Extract the (X, Y) coordinate from the center of the cell holding the provided text.  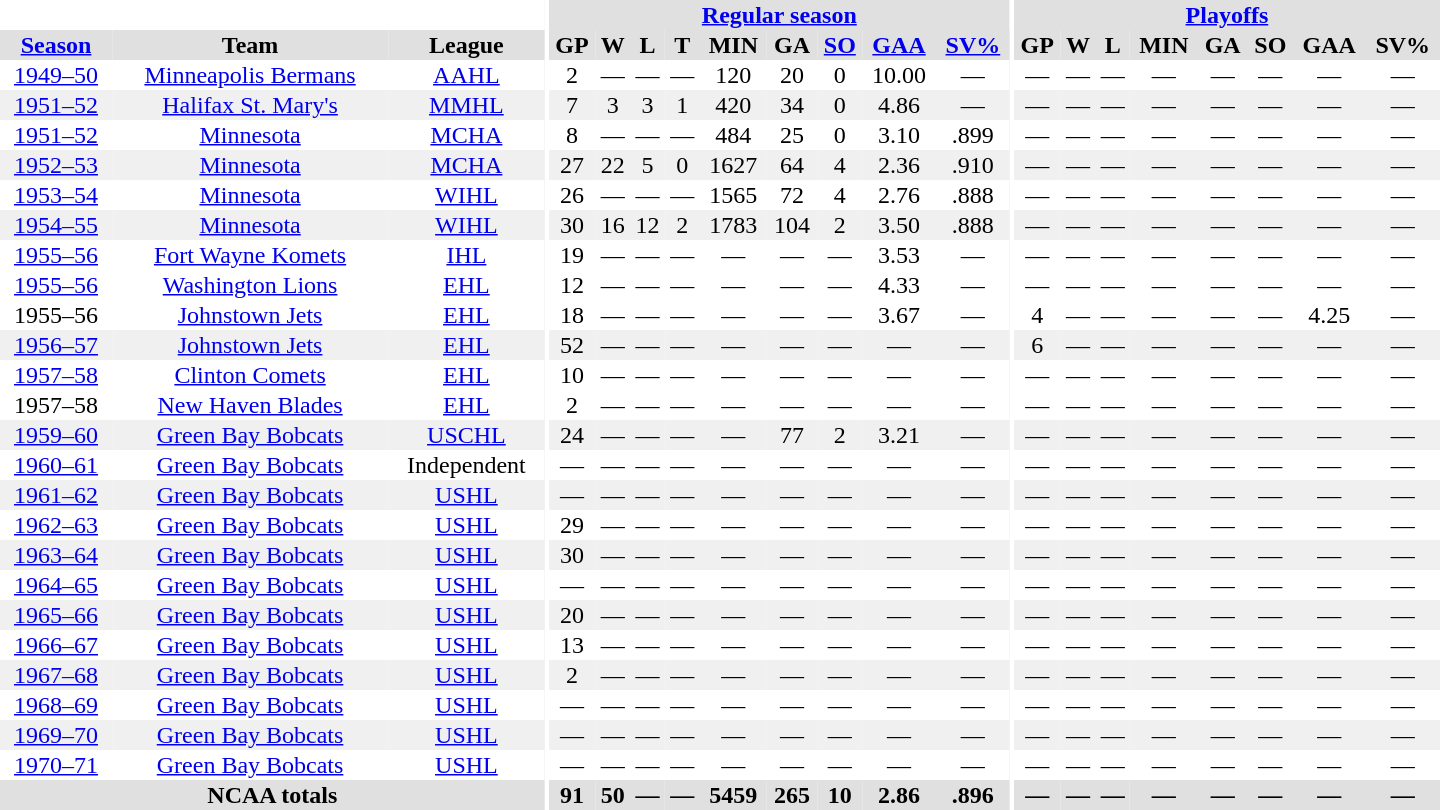
484 (734, 135)
1954–55 (56, 225)
24 (572, 435)
1 (682, 105)
Independent (466, 465)
13 (572, 645)
72 (792, 195)
34 (792, 105)
3.21 (898, 435)
.896 (973, 795)
2.76 (898, 195)
Halifax St. Mary's (250, 105)
New Haven Blades (250, 405)
4.25 (1330, 315)
Fort Wayne Komets (250, 255)
Clinton Comets (250, 375)
8 (572, 135)
2.86 (898, 795)
265 (792, 795)
1960–61 (56, 465)
3.67 (898, 315)
7 (572, 105)
Regular season (780, 15)
50 (612, 795)
Playoffs (1227, 15)
16 (612, 225)
1964–65 (56, 585)
IHL (466, 255)
420 (734, 105)
NCAA totals (272, 795)
1956–57 (56, 345)
5 (648, 165)
1968–69 (56, 705)
1967–68 (56, 675)
T (682, 45)
1959–60 (56, 435)
52 (572, 345)
1953–54 (56, 195)
1962–63 (56, 525)
1783 (734, 225)
5459 (734, 795)
6 (1038, 345)
3.50 (898, 225)
18 (572, 315)
3.10 (898, 135)
29 (572, 525)
Season (56, 45)
Team (250, 45)
League (466, 45)
1949–50 (56, 75)
1961–62 (56, 495)
4.33 (898, 285)
104 (792, 225)
USCHL (466, 435)
77 (792, 435)
Washington Lions (250, 285)
25 (792, 135)
91 (572, 795)
2.36 (898, 165)
1969–70 (56, 735)
22 (612, 165)
27 (572, 165)
1952–53 (56, 165)
4.86 (898, 105)
64 (792, 165)
19 (572, 255)
26 (572, 195)
1970–71 (56, 765)
1965–66 (56, 615)
Minneapolis Bermans (250, 75)
.899 (973, 135)
120 (734, 75)
.910 (973, 165)
1627 (734, 165)
1963–64 (56, 555)
1565 (734, 195)
MMHL (466, 105)
AAHL (466, 75)
3.53 (898, 255)
1966–67 (56, 645)
10.00 (898, 75)
